Extract the [X, Y] coordinate from the center of the cell holding the provided text.  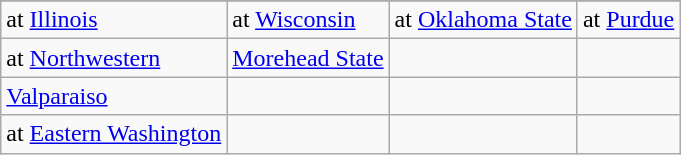
at Wisconsin [308, 20]
at Oklahoma State [483, 20]
at Illinois [114, 20]
Morehead State [308, 58]
at Northwestern [114, 58]
at Eastern Washington [114, 134]
Valparaiso [114, 96]
at Purdue [628, 20]
